For the text-containing cell, return its midpoint in (X, Y) coordinate format. 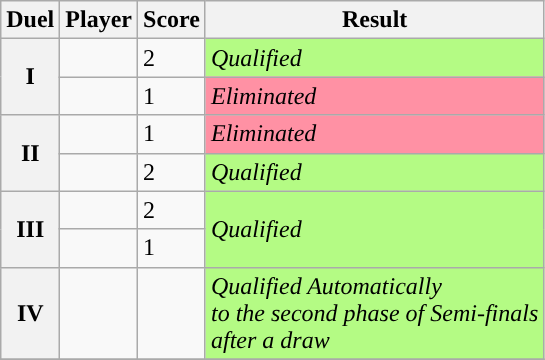
Score (172, 20)
Player (99, 20)
III (30, 229)
Qualified Automatically to the second phase of Semi-finals after a draw (374, 313)
I (30, 77)
Duel (30, 20)
Result (374, 20)
II (30, 153)
IV (30, 313)
